Search for the cell housing the specified text and yield its (x, y) center coordinate. 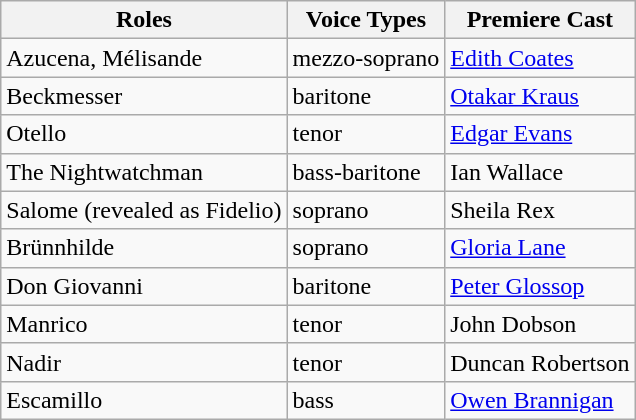
Escamillo (144, 400)
Azucena, Mélisande (144, 58)
Nadir (144, 362)
Otello (144, 134)
Brünnhilde (144, 248)
Premiere Cast (540, 20)
The Nightwatchman (144, 172)
Otakar Kraus (540, 96)
Peter Glossop (540, 286)
Roles (144, 20)
Voice Types (366, 20)
Edgar Evans (540, 134)
Don Giovanni (144, 286)
mezzo-soprano (366, 58)
Ian Wallace (540, 172)
Edith Coates (540, 58)
bass-baritone (366, 172)
Salome (revealed as Fidelio) (144, 210)
Beckmesser (144, 96)
Manrico (144, 324)
Sheila Rex (540, 210)
John Dobson (540, 324)
Owen Brannigan (540, 400)
Gloria Lane (540, 248)
Duncan Robertson (540, 362)
bass (366, 400)
